Find where the given text appears and provide that cell's center as [x, y] coordinate. 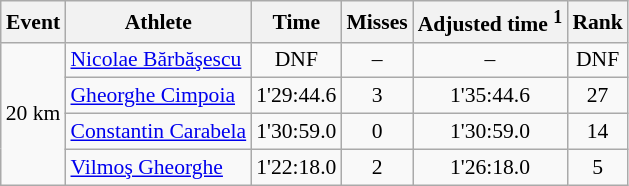
Constantin Carabela [158, 132]
1'22:18.0 [296, 167]
2 [376, 167]
Vilmoş Gheorghe [158, 167]
0 [376, 132]
1'35:44.6 [490, 96]
Event [34, 22]
Time [296, 22]
1'29:44.6 [296, 96]
Rank [598, 22]
Misses [376, 22]
Gheorghe Cimpoia [158, 96]
1'26:18.0 [490, 167]
5 [598, 167]
Adjusted time 1 [490, 22]
20 km [34, 113]
3 [376, 96]
27 [598, 96]
Athlete [158, 22]
Nicolae Bărbăşescu [158, 60]
14 [598, 132]
